Detect which cell encompasses the target text, then output its [x, y] center coordinate. 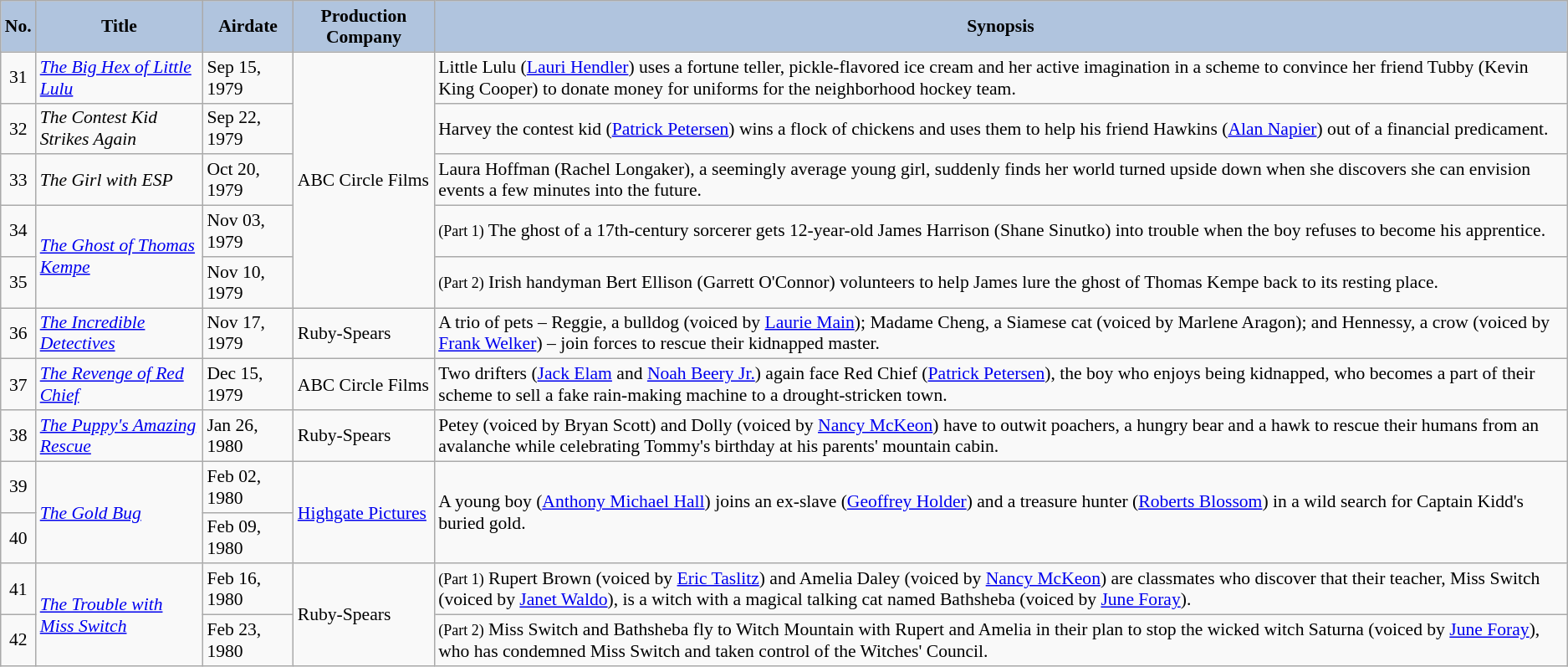
The Contest Kid Strikes Again [120, 129]
36 [18, 333]
Feb 16, 1980 [248, 589]
The Trouble with Miss Switch [120, 615]
No. [18, 27]
Feb 23, 1980 [248, 641]
Nov 03, 1979 [248, 231]
41 [18, 589]
Highgate Pictures [364, 512]
Production Company [364, 27]
The Incredible Detectives [120, 333]
The Puppy's Amazing Rescue [120, 435]
37 [18, 385]
35 [18, 283]
Nov 10, 1979 [248, 283]
31 [18, 77]
Oct 20, 1979 [248, 181]
The Ghost of Thomas Kempe [120, 257]
Dec 15, 1979 [248, 385]
39 [18, 487]
38 [18, 435]
Airdate [248, 27]
Feb 02, 1980 [248, 487]
33 [18, 181]
Title [120, 27]
34 [18, 231]
The Big Hex of Little Lulu [120, 77]
The Revenge of Red Chief [120, 385]
Jan 26, 1980 [248, 435]
32 [18, 129]
Synopsis [1000, 27]
42 [18, 641]
The Gold Bug [120, 512]
Sep 22, 1979 [248, 129]
Sep 15, 1979 [248, 77]
Nov 17, 1979 [248, 333]
(Part 2) Irish handyman Bert Ellison (Garrett O'Connor) volunteers to help James lure the ghost of Thomas Kempe back to its resting place. [1000, 283]
The Girl with ESP [120, 181]
40 [18, 537]
Feb 09, 1980 [248, 537]
